From the cell containing the given text, extract its center point as (x, y) coordinate. 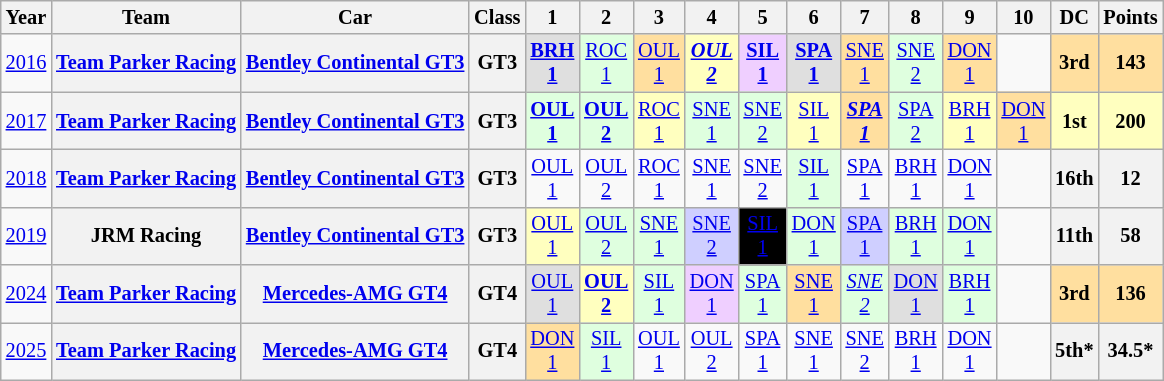
11th (1074, 236)
2016 (26, 63)
16th (1074, 178)
Class (497, 17)
5 (763, 17)
143 (1130, 63)
3 (659, 17)
7 (865, 17)
1 (552, 17)
2018 (26, 178)
34.5* (1130, 351)
12 (1130, 178)
10 (1023, 17)
136 (1130, 294)
Points (1130, 17)
SPA2 (916, 121)
2025 (26, 351)
5th* (1074, 351)
2019 (26, 236)
DC (1074, 17)
8 (916, 17)
JRM Racing (146, 236)
Team (146, 17)
9 (970, 17)
58 (1130, 236)
Car (355, 17)
2024 (26, 294)
2017 (26, 121)
2 (606, 17)
1st (1074, 121)
200 (1130, 121)
Year (26, 17)
6 (814, 17)
4 (712, 17)
